Determine the (X, Y) coordinate at the center of the cell enclosing the given text.  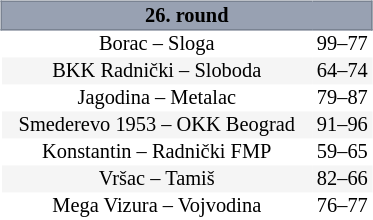
99–77 (342, 44)
91–96 (342, 126)
Jagodina – Metalac (156, 98)
Mega Vizura – Vojvodina (156, 206)
Smederevo 1953 – OKK Beograd (156, 126)
Borac – Sloga (156, 44)
Konstantin – Radnički FMP (156, 152)
BKK Radnički – Sloboda (156, 72)
76–77 (342, 206)
59–65 (342, 152)
Vršac – Tamiš (156, 180)
64–74 (342, 72)
82–66 (342, 180)
26. round (186, 15)
79–87 (342, 98)
